Return the (X, Y) coordinate for the center point of the cell that contains the specified text.  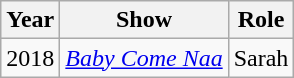
Baby Come Naa (144, 58)
Sarah (261, 58)
Role (261, 20)
2018 (30, 58)
Year (30, 20)
Show (144, 20)
